From the cell containing the given text, extract its center point as (X, Y) coordinate. 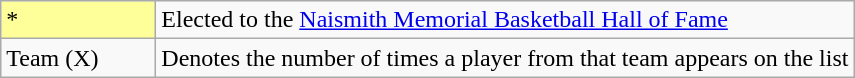
Elected to the Naismith Memorial Basketball Hall of Fame (505, 20)
Denotes the number of times a player from that team appears on the list (505, 58)
* (78, 20)
Team (X) (78, 58)
